Search for the cell housing the specified text and yield its (X, Y) center coordinate. 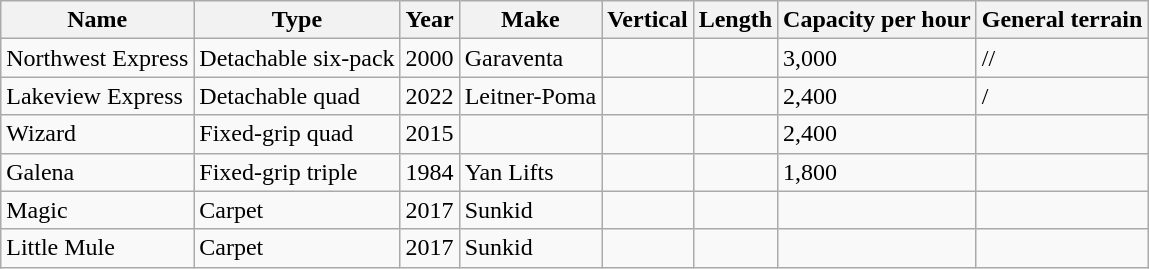
Fixed-grip triple (297, 172)
Name (98, 20)
Detachable six-pack (297, 58)
Detachable quad (297, 96)
Length (735, 20)
Northwest Express (98, 58)
Leitner-Poma (530, 96)
3,000 (878, 58)
1984 (430, 172)
Garaventa (530, 58)
Type (297, 20)
Vertical (648, 20)
2015 (430, 134)
Year (430, 20)
Fixed-grip quad (297, 134)
// (1062, 58)
Yan Lifts (530, 172)
2000 (430, 58)
1,800 (878, 172)
Capacity per hour (878, 20)
Galena (98, 172)
2022 (430, 96)
Wizard (98, 134)
Little Mule (98, 248)
Magic (98, 210)
Make (530, 20)
/ (1062, 96)
Lakeview Express (98, 96)
General terrain (1062, 20)
